Determine the [X, Y] coordinate at the center of the cell enclosing the given text.  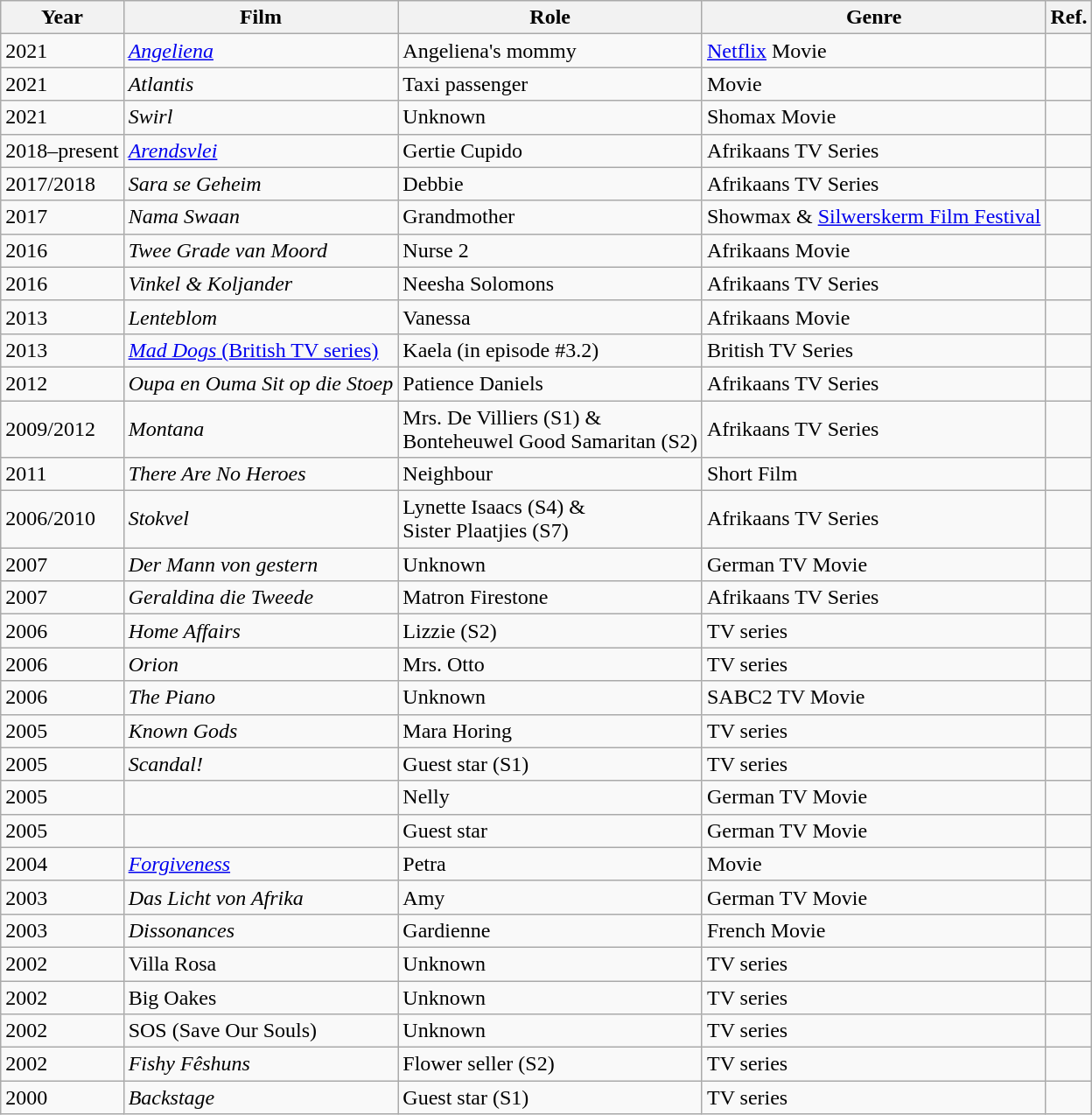
Debbie [550, 184]
Vanessa [550, 317]
Arendsvlei [261, 151]
British TV Series [873, 350]
Known Gods [261, 731]
Geraldina die Tweede [261, 598]
Patience Daniels [550, 383]
Year [62, 18]
Guest star [550, 831]
Ref. [1069, 18]
Das Licht von Afrika [261, 897]
Swirl [261, 117]
Stokvel [261, 520]
Nelly [550, 797]
Lenteblom [261, 317]
Genre [873, 18]
Shomax Movie [873, 117]
Neesha Solomons [550, 284]
Lizzie (S2) [550, 631]
Der Mann von gestern [261, 565]
Villa Rosa [261, 964]
Forgiveness [261, 864]
Nama Swaan [261, 217]
Film [261, 18]
Short Film [873, 474]
Matron Firestone [550, 598]
2006/2010 [62, 520]
There Are No Heroes [261, 474]
Mrs. De Villiers (S1) &Bonteheuwel Good Samaritan (S2) [550, 429]
French Movie [873, 930]
2012 [62, 383]
Oupa en Ouma Sit op die Stoep [261, 383]
Flower seller (S2) [550, 1064]
Backstage [261, 1097]
Angeliena's mommy [550, 51]
Amy [550, 897]
Sara se Geheim [261, 184]
Angeliena [261, 51]
Scandal! [261, 764]
Neighbour [550, 474]
Netflix Movie [873, 51]
Fishy Fêshuns [261, 1064]
SABC2 TV Movie [873, 698]
Montana [261, 429]
Mrs. Otto [550, 664]
Kaela (in episode #3.2) [550, 350]
Mara Horing [550, 731]
Role [550, 18]
2017/2018 [62, 184]
Taxi passenger [550, 84]
Lynette Isaacs (S4) &Sister Plaatjies (S7) [550, 520]
2004 [62, 864]
Gertie Cupido [550, 151]
2000 [62, 1097]
2017 [62, 217]
Mad Dogs (British TV series) [261, 350]
Vinkel & Koljander [261, 284]
Petra [550, 864]
Big Oakes [261, 997]
Home Affairs [261, 631]
Showmax & Silwerskerm Film Festival [873, 217]
Grandmother [550, 217]
2011 [62, 474]
2018–present [62, 151]
Orion [261, 664]
Nurse 2 [550, 250]
Gardienne [550, 930]
The Piano [261, 698]
SOS (Save Our Souls) [261, 1031]
Twee Grade van Moord [261, 250]
Dissonances [261, 930]
2009/2012 [62, 429]
Atlantis [261, 84]
